Return [X, Y] of the center of cell containing provided text 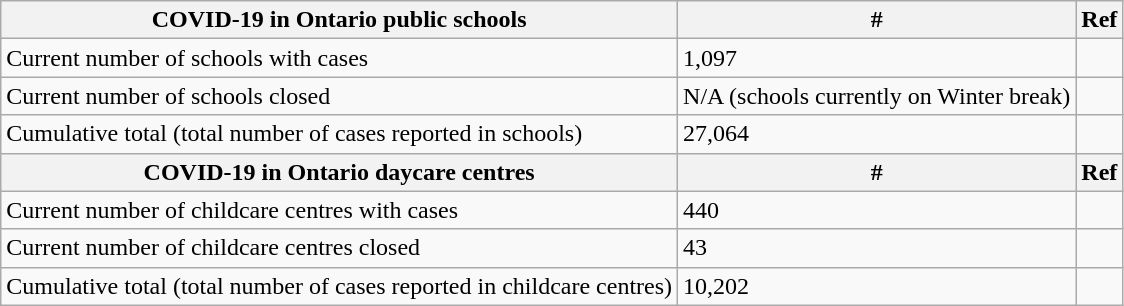
Current number of childcare centres closed [340, 248]
1,097 [877, 58]
Cumulative total (total number of cases reported in schools) [340, 134]
43 [877, 248]
COVID-19 in Ontario public schools [340, 20]
440 [877, 210]
Current number of schools with cases [340, 58]
Cumulative total (total number of cases reported in childcare centres) [340, 286]
27,064 [877, 134]
COVID-19 in Ontario daycare centres [340, 172]
N/A (schools currently on Winter break) [877, 96]
Current number of childcare centres with cases [340, 210]
10,202 [877, 286]
Current number of schools closed [340, 96]
